Identify which cell holds the provided text, then report its (x, y) central coordinate. 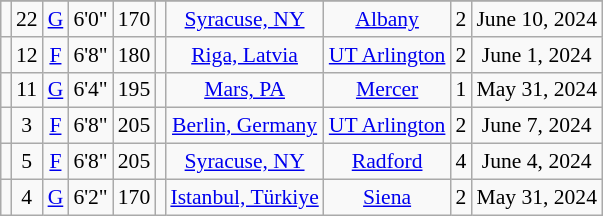
195 (134, 90)
June 4, 2024 (536, 162)
Berlin, Germany (244, 126)
180 (134, 55)
3 (27, 126)
Mars, PA (244, 90)
6'4" (90, 90)
5 (27, 162)
6'2" (90, 197)
6'0" (90, 19)
Siena (388, 197)
Riga, Latvia (244, 55)
Albany (388, 19)
22 (27, 19)
12 (27, 55)
June 1, 2024 (536, 55)
June 7, 2024 (536, 126)
11 (27, 90)
Radford (388, 162)
Istanbul, Türkiye (244, 197)
June 10, 2024 (536, 19)
1 (460, 90)
Mercer (388, 90)
